Provide the [x, y] coordinate of the cell's center where the given text is located.  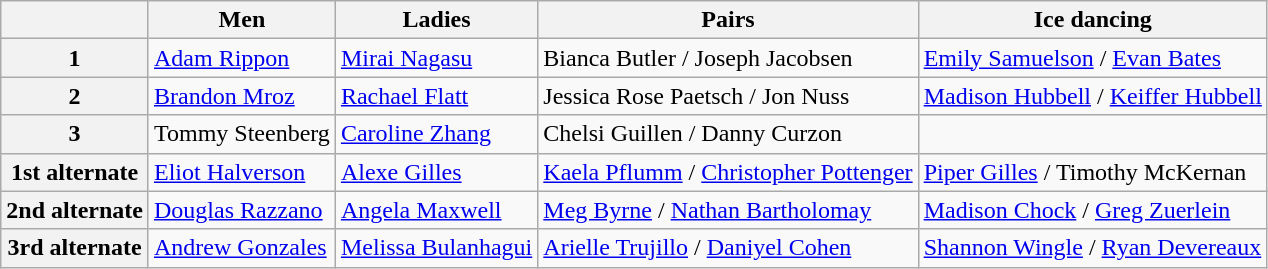
Meg Byrne / Nathan Bartholomay [728, 210]
1st alternate [75, 172]
Douglas Razzano [242, 210]
Caroline Zhang [436, 134]
2nd alternate [75, 210]
2 [75, 96]
3 [75, 134]
Shannon Wingle / Ryan Devereaux [1092, 248]
Madison Hubbell / Keiffer Hubbell [1092, 96]
Brandon Mroz [242, 96]
Tommy Steenberg [242, 134]
Eliot Halverson [242, 172]
Emily Samuelson / Evan Bates [1092, 58]
3rd alternate [75, 248]
Jessica Rose Paetsch / Jon Nuss [728, 96]
Kaela Pflumm / Christopher Pottenger [728, 172]
Madison Chock / Greg Zuerlein [1092, 210]
Mirai Nagasu [436, 58]
Piper Gilles / Timothy McKernan [1092, 172]
Angela Maxwell [436, 210]
Adam Rippon [242, 58]
Melissa Bulanhagui [436, 248]
Arielle Trujillo / Daniyel Cohen [728, 248]
Andrew Gonzales [242, 248]
Ladies [436, 20]
Ice dancing [1092, 20]
Pairs [728, 20]
Alexe Gilles [436, 172]
Bianca Butler / Joseph Jacobsen [728, 58]
Chelsi Guillen / Danny Curzon [728, 134]
Men [242, 20]
Rachael Flatt [436, 96]
1 [75, 58]
